Extract the [x, y] coordinate from the center of the cell holding the provided text.  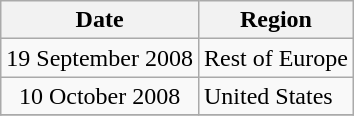
United States [276, 96]
10 October 2008 [100, 96]
Date [100, 20]
19 September 2008 [100, 58]
Rest of Europe [276, 58]
Region [276, 20]
